Determine the [x, y] coordinate at the center of the cell enclosing the given text.  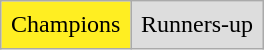
Runners-up [198, 25]
Champions [66, 25]
